Capture the cell that displays the provided text and extract its (X, Y) central coordinate. 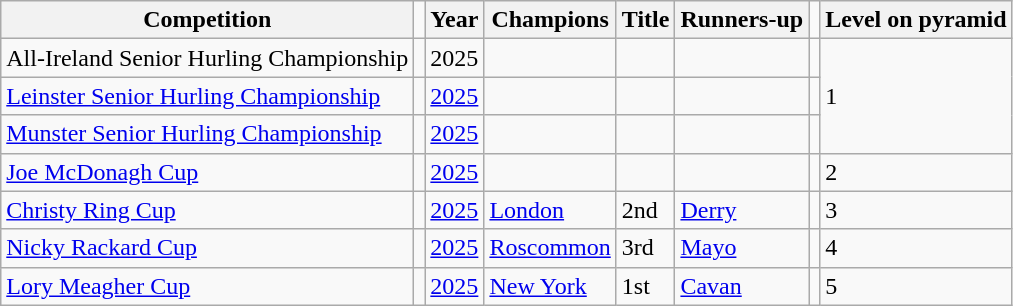
Champions (550, 20)
3rd (646, 248)
Cavan (742, 286)
New York (550, 286)
London (550, 210)
Leinster Senior Hurling Championship (208, 96)
Nicky Rackard Cup (208, 248)
Level on pyramid (916, 20)
Joe McDonagh Cup (208, 172)
Christy Ring Cup (208, 210)
Roscommon (550, 248)
Runners-up (742, 20)
4 (916, 248)
Competition (208, 20)
Mayo (742, 248)
All-Ireland Senior Hurling Championship (208, 58)
Munster Senior Hurling Championship (208, 134)
1 (916, 96)
Derry (742, 210)
5 (916, 286)
Title (646, 20)
Year (454, 20)
1st (646, 286)
3 (916, 210)
2 (916, 172)
Lory Meagher Cup (208, 286)
2nd (646, 210)
